For the text-containing cell, return its midpoint in (x, y) coordinate format. 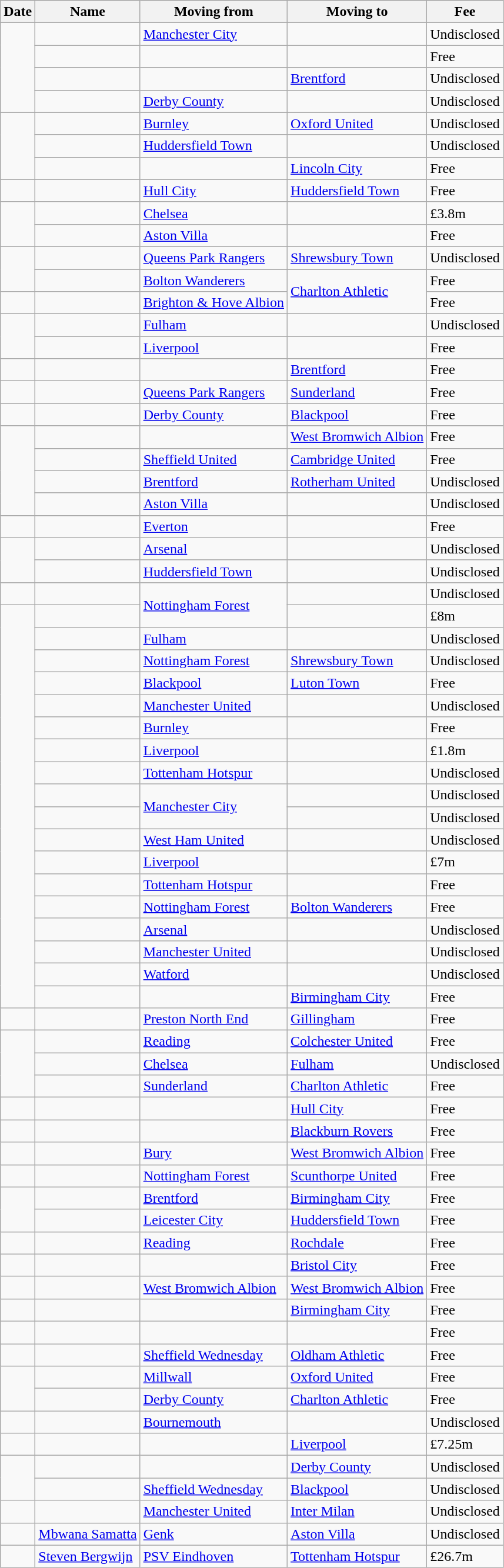
£7m (465, 862)
Cambridge United (358, 459)
Name (88, 12)
Gillingham (358, 1019)
Inter Milan (358, 1512)
Blackburn Rovers (358, 1131)
Bournemouth (213, 1422)
Oldham Athletic (358, 1355)
£1.8m (465, 750)
Genk (213, 1534)
£7.25m (465, 1444)
Luton Town (358, 683)
Everton (213, 526)
Preston North End (213, 1019)
Rotherham United (358, 482)
Steven Bergwijn (88, 1556)
Bristol City (358, 1265)
£3.8m (465, 213)
Watford (213, 974)
£8m (465, 616)
Date (18, 12)
Leicester City (213, 1220)
Moving to (358, 12)
Brighton & Hove Albion (213, 303)
Scunthorpe United (358, 1176)
PSV Eindhoven (213, 1556)
Colchester United (358, 1042)
Moving from (213, 12)
£26.7m (465, 1556)
Rochdale (358, 1243)
Lincoln City (358, 168)
Bury (213, 1153)
Mbwana Samatta (88, 1534)
Millwall (213, 1377)
West Ham United (213, 840)
Fee (465, 12)
Sheffield United (213, 459)
